Locate the cell with the specified text and output its (X, Y) center coordinate. 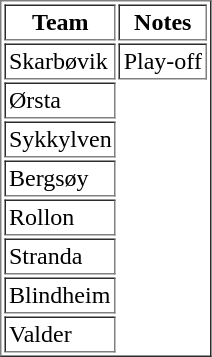
Valder (60, 334)
Team (60, 22)
Skarbøvik (60, 62)
Notes (162, 22)
Stranda (60, 256)
Bergsøy (60, 178)
Ørsta (60, 100)
Blindheim (60, 296)
Sykkylven (60, 140)
Play-off (162, 62)
Rollon (60, 218)
